Locate the cell with the specified text and output its (X, Y) center coordinate. 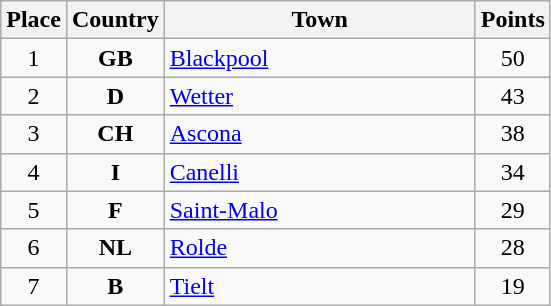
5 (34, 210)
Town (320, 20)
19 (512, 286)
D (115, 96)
43 (512, 96)
I (115, 172)
6 (34, 248)
1 (34, 58)
Country (115, 20)
Saint-Malo (320, 210)
Canelli (320, 172)
NL (115, 248)
CH (115, 134)
Place (34, 20)
7 (34, 286)
Blackpool (320, 58)
Points (512, 20)
Tielt (320, 286)
2 (34, 96)
Wetter (320, 96)
B (115, 286)
29 (512, 210)
34 (512, 172)
Rolde (320, 248)
28 (512, 248)
3 (34, 134)
50 (512, 58)
38 (512, 134)
GB (115, 58)
F (115, 210)
4 (34, 172)
Ascona (320, 134)
